From the cell containing the given text, extract its center point as (x, y) coordinate. 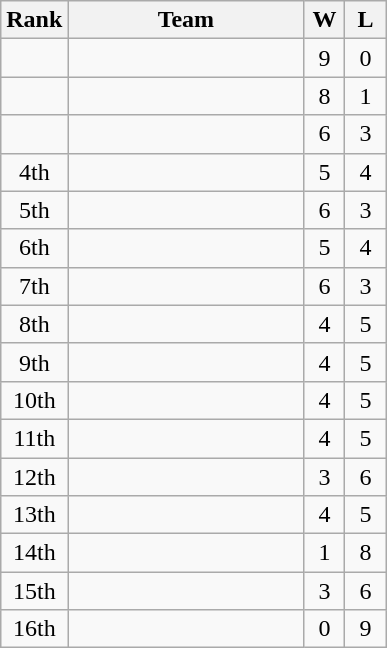
W (324, 20)
9th (34, 362)
16th (34, 629)
5th (34, 210)
L (366, 20)
Team (186, 20)
8th (34, 324)
12th (34, 477)
10th (34, 400)
4th (34, 172)
7th (34, 286)
14th (34, 553)
11th (34, 438)
13th (34, 515)
15th (34, 591)
6th (34, 248)
Rank (34, 20)
